Determine the [X, Y] coordinate at the center of the cell enclosing the given text.  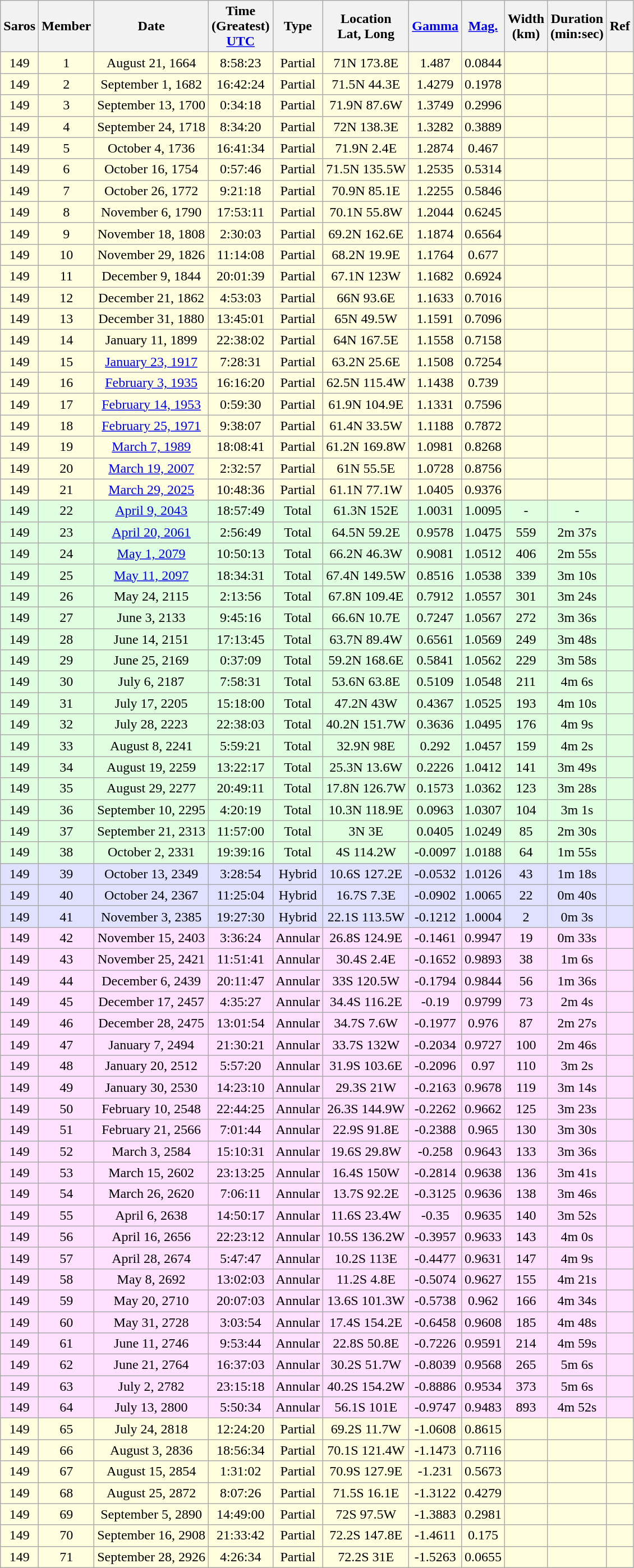
0.4279 [483, 1493]
0.9578 [435, 532]
May 11, 2097 [151, 575]
-0.1461 [435, 938]
35 [66, 788]
March 7, 1989 [151, 447]
February 14, 1953 [151, 404]
13 [66, 319]
0.5673 [483, 1472]
Ref [619, 26]
104 [526, 810]
Width(km) [526, 26]
4:53:03 [240, 298]
4m 34s [577, 1300]
4m 6s [577, 682]
8:58:23 [240, 63]
62 [66, 1365]
October 26, 1772 [151, 191]
June 21, 2764 [151, 1365]
-1.231 [435, 1472]
1.1682 [435, 276]
0.9376 [483, 490]
5:47:47 [240, 1258]
1.0475 [483, 532]
67.1N 123W [366, 276]
0.7912 [435, 596]
272 [526, 617]
-0.2096 [435, 1066]
53 [66, 1173]
1.0512 [483, 554]
49 [66, 1087]
August 29, 2277 [151, 788]
Gamma [435, 26]
0.9591 [483, 1344]
67.8N 109.4E [366, 596]
1.1874 [435, 233]
1:31:02 [240, 1472]
January 7, 2494 [151, 1045]
-0.3957 [435, 1237]
4:26:34 [240, 1557]
10.5S 136.2W [366, 1237]
November 29, 1826 [151, 255]
155 [526, 1279]
17.8N 126.7W [366, 788]
68 [66, 1493]
0.7158 [483, 340]
0.9662 [483, 1109]
October 13, 2349 [151, 874]
1.0562 [483, 661]
130 [526, 1130]
1.0095 [483, 511]
-0.0902 [435, 895]
30 [66, 682]
16.7S 7.3E [366, 895]
67 [66, 1472]
-0.19 [435, 1002]
63.2N 25.6E [366, 362]
70 [66, 1535]
19.6S 29.8W [366, 1151]
August 15, 2854 [151, 1472]
0.2981 [483, 1514]
July 6, 2187 [151, 682]
70.1S 121.4W [366, 1450]
Date [151, 26]
1.0495 [483, 725]
27 [66, 617]
0.9631 [483, 1258]
1.1331 [435, 404]
0.7016 [483, 298]
0.7116 [483, 1450]
9 [66, 233]
1 [66, 63]
16:42:24 [240, 84]
0.965 [483, 1130]
0m 40s [577, 895]
September 13, 1700 [151, 105]
August 21, 1664 [151, 63]
7:06:11 [240, 1194]
November 25, 2421 [151, 959]
8 [66, 212]
58 [66, 1279]
59 [66, 1300]
March 3, 2584 [151, 1151]
15:10:31 [240, 1151]
1.2874 [435, 148]
23:15:18 [240, 1386]
24 [66, 554]
36 [66, 810]
August 8, 2241 [151, 746]
40.2S 154.2W [366, 1386]
1.0525 [483, 703]
3m 48s [577, 639]
0.5841 [435, 661]
0.4367 [435, 703]
26 [66, 596]
29 [66, 661]
Type [298, 26]
7:28:31 [240, 362]
-0.2034 [435, 1045]
19:39:16 [240, 852]
147 [526, 1258]
September 28, 2926 [151, 1557]
249 [526, 639]
1.0405 [435, 490]
34 [66, 767]
44 [66, 981]
Duration(min:sec) [577, 26]
May 31, 2728 [151, 1322]
133 [526, 1151]
8:34:20 [240, 127]
0.7872 [483, 426]
26.3S 144.9W [366, 1109]
10 [66, 255]
22:44:25 [240, 1109]
-0.3125 [435, 1194]
72.2S 147.8E [366, 1535]
22:38:03 [240, 725]
47.2N 43W [366, 703]
-1.1473 [435, 1450]
-1.3122 [435, 1493]
December 17, 2457 [151, 1002]
2:32:57 [240, 468]
3m 23s [577, 1109]
373 [526, 1386]
60 [66, 1322]
1.0249 [483, 831]
0m 33s [577, 938]
0.6924 [483, 276]
1m 55s [577, 852]
159 [526, 746]
1.0548 [483, 682]
14 [66, 340]
4:35:27 [240, 1002]
July 2, 2782 [151, 1386]
April 20, 2061 [151, 532]
0.9635 [483, 1215]
40.2N 151.7W [366, 725]
-0.35 [435, 1215]
21:33:42 [240, 1535]
0.962 [483, 1300]
55 [66, 1215]
June 14, 2151 [151, 639]
October 2, 2331 [151, 852]
22:23:12 [240, 1237]
31 [66, 703]
42 [66, 938]
18:57:49 [240, 511]
64.5N 59.2E [366, 532]
16.4S 150W [366, 1173]
3m 28s [577, 788]
10:48:36 [240, 490]
0:37:09 [240, 661]
13:22:17 [240, 767]
0.677 [483, 255]
March 15, 2602 [151, 1173]
-0.4477 [435, 1258]
18:34:31 [240, 575]
70.9N 85.1E [366, 191]
July 28, 2223 [151, 725]
16 [66, 383]
1.4279 [435, 84]
53.6N 63.8E [366, 682]
Time(Greatest)UTC [240, 26]
71.9N 87.6W [366, 105]
30.2S 51.7W [366, 1365]
1.0412 [483, 767]
0:34:18 [240, 105]
-0.1652 [435, 959]
64N 167.5E [366, 340]
-0.2163 [435, 1087]
0.9947 [483, 938]
October 16, 1754 [151, 169]
-0.7226 [435, 1344]
37 [66, 831]
0.9844 [483, 981]
December 21, 1862 [151, 298]
0.5846 [483, 191]
140 [526, 1215]
1.0031 [435, 511]
1.0126 [483, 874]
0.175 [483, 1535]
June 11, 2746 [151, 1344]
10:50:13 [240, 554]
61 [66, 1344]
1.0728 [435, 468]
2m 27s [577, 1023]
66 [66, 1450]
December 28, 2475 [151, 1023]
16:16:20 [240, 383]
13:45:01 [240, 319]
July 24, 2818 [151, 1429]
50 [66, 1109]
June 25, 2169 [151, 661]
3m 58s [577, 661]
56.1S 101E [366, 1408]
January 30, 2530 [151, 1087]
71.5S 16.1E [366, 1493]
LocationLat, Long [366, 26]
61.3N 152E [366, 511]
25.3N 13.6W [366, 767]
70.9S 127.9E [366, 1472]
4m 0s [577, 1237]
0.9568 [483, 1365]
-0.2388 [435, 1130]
13:01:54 [240, 1023]
0.2996 [483, 105]
193 [526, 703]
63 [66, 1386]
48 [66, 1066]
22:38:02 [240, 340]
71 [66, 1557]
20:11:47 [240, 981]
3m 2s [577, 1066]
61.1N 77.1W [366, 490]
138 [526, 1194]
66N 93.6E [366, 298]
November 6, 1790 [151, 212]
185 [526, 1322]
176 [526, 725]
0.6564 [483, 233]
16:41:34 [240, 148]
7:01:44 [240, 1130]
3m 10s [577, 575]
15 [66, 362]
125 [526, 1109]
10.2S 113E [366, 1258]
26.8S 124.9E [366, 938]
February 25, 1971 [151, 426]
5:59:21 [240, 746]
2m 46s [577, 1045]
33.7S 132W [366, 1045]
3N 3E [366, 831]
August 25, 2872 [151, 1493]
-0.1794 [435, 981]
1.3282 [435, 127]
110 [526, 1066]
11.2S 4.8E [366, 1279]
21:30:21 [240, 1045]
November 3, 2385 [151, 916]
2m 4s [577, 1002]
100 [526, 1045]
211 [526, 682]
14:49:00 [240, 1514]
April 16, 2656 [151, 1237]
11:25:04 [240, 895]
20:49:11 [240, 788]
13:02:03 [240, 1279]
4m 21s [577, 1279]
13.6S 101.3W [366, 1300]
1.1508 [435, 362]
62.5N 115.4W [366, 383]
0.0844 [483, 63]
January 20, 2512 [151, 1066]
3:03:54 [240, 1322]
May 20, 2710 [151, 1300]
229 [526, 661]
33S 120.5W [366, 981]
0.7596 [483, 404]
61.9N 104.9E [366, 404]
18:56:34 [240, 1450]
0.9643 [483, 1151]
46 [66, 1023]
0.8268 [483, 447]
3m 1s [577, 810]
1m 18s [577, 874]
67.4N 149.5W [366, 575]
0:59:30 [240, 404]
61N 55.5E [366, 468]
4m 59s [577, 1344]
-1.3883 [435, 1514]
0.467 [483, 148]
1.0538 [483, 575]
August 3, 2836 [151, 1450]
32.9N 98E [366, 746]
-0.5738 [435, 1300]
0.6561 [435, 639]
0m 3s [577, 916]
166 [526, 1300]
2m 55s [577, 554]
71.9N 2.4E [366, 148]
265 [526, 1365]
136 [526, 1173]
-0.8886 [435, 1386]
0.292 [435, 746]
214 [526, 1344]
0.7247 [435, 617]
9:21:18 [240, 191]
1.0569 [483, 639]
3m 14s [577, 1087]
119 [526, 1087]
15:18:00 [240, 703]
8:07:26 [240, 1493]
406 [526, 554]
17:13:45 [240, 639]
0.1978 [483, 84]
3:36:24 [240, 938]
30.4S 2.4E [366, 959]
23 [66, 532]
33 [66, 746]
23:13:25 [240, 1173]
-0.2262 [435, 1109]
1.0557 [483, 596]
1.1764 [435, 255]
11:57:00 [240, 831]
February 3, 1935 [151, 383]
May 8, 2692 [151, 1279]
11 [66, 276]
0.6245 [483, 212]
4:20:19 [240, 810]
0.9638 [483, 1173]
61.2N 169.8W [366, 447]
14:50:17 [240, 1215]
0.8516 [435, 575]
September 16, 2908 [151, 1535]
July 13, 2800 [151, 1408]
7 [66, 191]
0.5109 [435, 682]
17.4S 154.2E [366, 1322]
September 10, 2295 [151, 810]
May 1, 2079 [151, 554]
-0.6458 [435, 1322]
11:14:08 [240, 255]
54 [66, 1194]
71.5N 44.3E [366, 84]
September 5, 2890 [151, 1514]
February 10, 2548 [151, 1109]
10.6S 127.2E [366, 874]
70.1N 55.8W [366, 212]
1.0981 [435, 447]
559 [526, 532]
20 [66, 468]
0.9608 [483, 1322]
0.9534 [483, 1386]
December 9, 1844 [151, 276]
1.1633 [435, 298]
71.5N 135.5W [366, 169]
3m 41s [577, 1173]
1.0362 [483, 788]
Mag. [483, 26]
87 [526, 1023]
Member [66, 26]
13.7S 92.2E [366, 1194]
1m 6s [577, 959]
0.9678 [483, 1087]
9:45:16 [240, 617]
1.0307 [483, 810]
3m 46s [577, 1194]
28 [66, 639]
69.2N 162.6E [366, 233]
April 6, 2638 [151, 1215]
45 [66, 1002]
1.0188 [483, 852]
-0.1977 [435, 1023]
9:53:44 [240, 1344]
22.9S 91.8E [366, 1130]
1.2255 [435, 191]
-1.5263 [435, 1557]
1m 36s [577, 981]
-1.4611 [435, 1535]
4S 114.2W [366, 852]
11.6S 23.4W [366, 1215]
0.976 [483, 1023]
20:07:03 [240, 1300]
0:57:46 [240, 169]
November 15, 2403 [151, 938]
0.2226 [435, 767]
73 [526, 1002]
0.3636 [435, 725]
17:53:11 [240, 212]
3m 52s [577, 1215]
21 [66, 490]
-0.9747 [435, 1408]
March 19, 2007 [151, 468]
59.2N 168.6E [366, 661]
1.0004 [483, 916]
March 26, 2620 [151, 1194]
January 11, 1899 [151, 340]
4 [66, 127]
January 23, 1917 [151, 362]
20:01:39 [240, 276]
65N 49.5W [366, 319]
72S 97.5W [366, 1514]
-0.258 [435, 1151]
September 1, 1682 [151, 84]
66.2N 46.3W [366, 554]
18 [66, 426]
0.9627 [483, 1279]
5:50:34 [240, 1408]
40 [66, 895]
0.9727 [483, 1045]
4m 2s [577, 746]
0.7096 [483, 319]
0.97 [483, 1066]
16:37:03 [240, 1365]
0.9893 [483, 959]
17 [66, 404]
0.9633 [483, 1237]
-0.0097 [435, 852]
31.9S 103.6E [366, 1066]
34.7S 7.6W [366, 1023]
72.2S 31E [366, 1557]
2m 37s [577, 532]
May 24, 2115 [151, 596]
12:24:20 [240, 1429]
0.1573 [435, 788]
7:58:31 [240, 682]
71N 173.8E [366, 63]
-0.0532 [435, 874]
0.8756 [483, 468]
1.487 [435, 63]
0.3889 [483, 127]
1.3749 [435, 105]
68.2N 19.9E [366, 255]
339 [526, 575]
-0.1212 [435, 916]
141 [526, 767]
2:56:49 [240, 532]
July 17, 2205 [151, 703]
October 4, 1736 [151, 148]
22.8S 50.8E [366, 1344]
61.4N 33.5W [366, 426]
29.3S 21W [366, 1087]
0.9483 [483, 1408]
-0.5074 [435, 1279]
5 [66, 148]
47 [66, 1045]
2m 30s [577, 831]
0.8615 [483, 1429]
March 29, 2025 [151, 490]
1.1188 [435, 426]
11:51:41 [240, 959]
3m 24s [577, 596]
18:08:41 [240, 447]
19:27:30 [240, 916]
1.0065 [483, 895]
0.0963 [435, 810]
9:38:07 [240, 426]
-0.2814 [435, 1173]
February 21, 2566 [151, 1130]
September 21, 2313 [151, 831]
3m 49s [577, 767]
April 28, 2674 [151, 1258]
5:57:20 [240, 1066]
August 19, 2259 [151, 767]
1.0457 [483, 746]
22.1S 113.5W [366, 916]
Saros [20, 26]
52 [66, 1151]
3 [66, 105]
1.1558 [435, 340]
1.1591 [435, 319]
November 18, 1808 [151, 233]
12 [66, 298]
10.3N 118.9E [366, 810]
0.0405 [435, 831]
51 [66, 1130]
0.7254 [483, 362]
2:13:56 [240, 596]
69 [66, 1514]
0.5314 [483, 169]
4m 52s [577, 1408]
0.9799 [483, 1002]
41 [66, 916]
3:28:54 [240, 874]
4m 48s [577, 1322]
65 [66, 1429]
85 [526, 831]
14:23:10 [240, 1087]
2:30:03 [240, 233]
1.1438 [435, 383]
893 [526, 1408]
301 [526, 596]
0.0655 [483, 1557]
September 24, 1718 [151, 127]
June 3, 2133 [151, 617]
-0.8039 [435, 1365]
October 24, 2367 [151, 895]
69.2S 11.7W [366, 1429]
1.0567 [483, 617]
1.2044 [435, 212]
57 [66, 1258]
0.9081 [435, 554]
66.6N 10.7E [366, 617]
25 [66, 575]
34.4S 116.2E [366, 1002]
143 [526, 1237]
72N 138.3E [366, 127]
32 [66, 725]
6 [66, 169]
123 [526, 788]
December 6, 2439 [151, 981]
0.9636 [483, 1194]
0.739 [483, 383]
-1.0608 [435, 1429]
December 31, 1880 [151, 319]
63.7N 89.4W [366, 639]
3m 30s [577, 1130]
4m 10s [577, 703]
1.2535 [435, 169]
39 [66, 874]
April 9, 2043 [151, 511]
